Search for the cell housing the specified text and yield its [x, y] center coordinate. 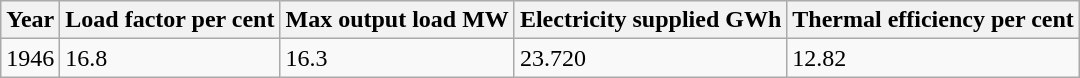
16.3 [397, 58]
Max output load MW [397, 20]
1946 [30, 58]
Year [30, 20]
Load factor per cent [170, 20]
12.82 [934, 58]
Thermal efficiency per cent [934, 20]
Electricity supplied GWh [650, 20]
23.720 [650, 58]
16.8 [170, 58]
